Capture the cell that displays the provided text and extract its (X, Y) central coordinate. 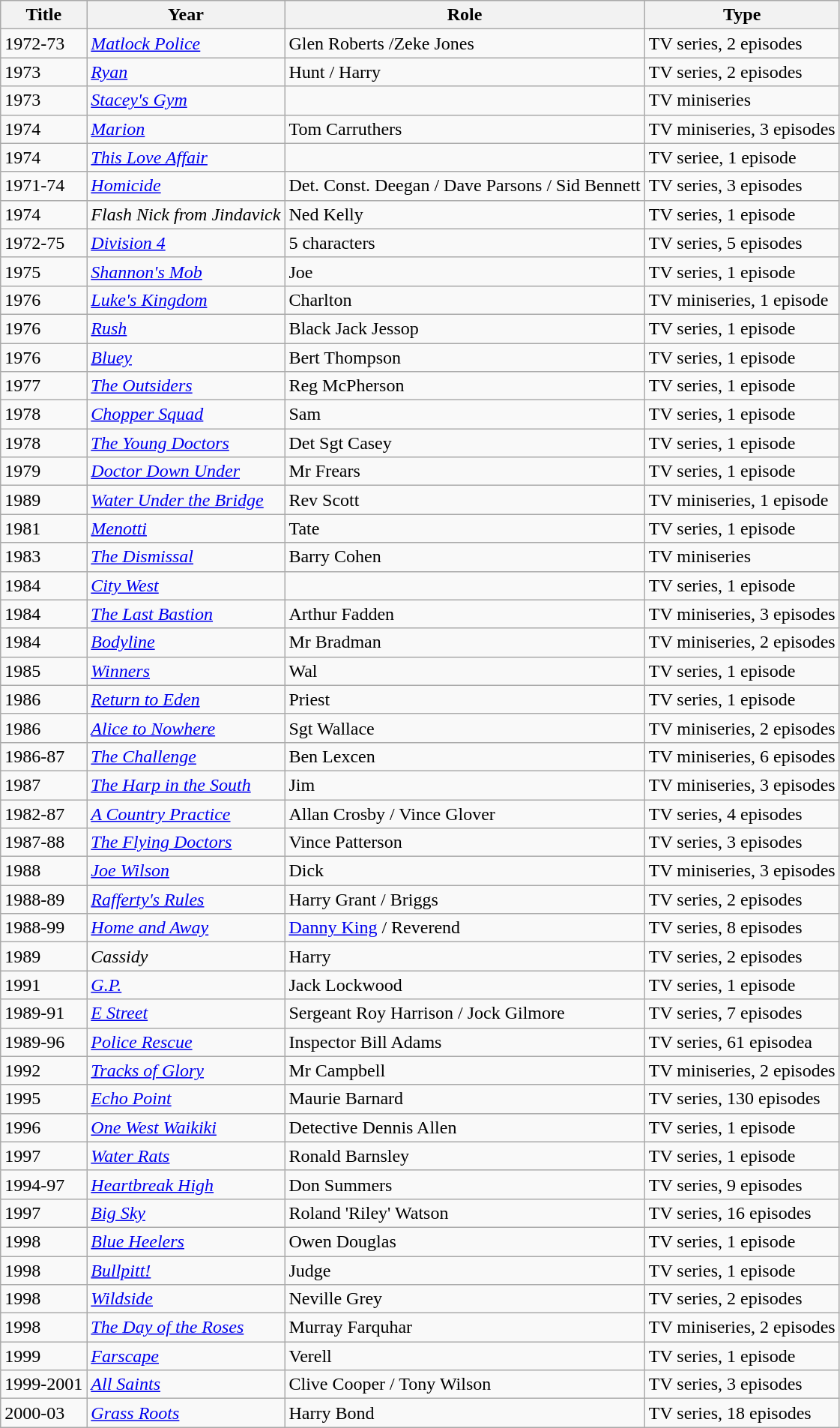
1989-91 (43, 1013)
Echo Point (186, 1099)
Rev Scott (465, 500)
Arthur Fadden (465, 614)
TV series, 5 episodes (742, 243)
The Outsiders (186, 386)
The Day of the Roses (186, 1328)
The Harp in the South (186, 785)
TV series, 4 episodes (742, 813)
Ronald Barnsley (465, 1156)
Matlock Police (186, 43)
Water Under the Bridge (186, 500)
Return to Eden (186, 699)
Water Rats (186, 1156)
Sam (465, 415)
Luke's Kingdom (186, 300)
Harry Bond (465, 1413)
1983 (43, 557)
Detective Dennis Allen (465, 1127)
Winners (186, 671)
Inspector Bill Adams (465, 1042)
1981 (43, 528)
Rafferty's Rules (186, 900)
TV series, 130 episodes (742, 1099)
All Saints (186, 1385)
1991 (43, 985)
Title (43, 15)
TV series, 61 episodea (742, 1042)
Blue Heelers (186, 1241)
Bluey (186, 358)
1988-89 (43, 900)
Wildside (186, 1299)
Mr Frears (465, 472)
The Last Bastion (186, 614)
Hunt / Harry (465, 72)
Shannon's Mob (186, 271)
Ben Lexcen (465, 756)
Glen Roberts /Zeke Jones (465, 43)
1999-2001 (43, 1385)
Bullpitt! (186, 1271)
This Love Affair (186, 157)
Maurie Barnard (465, 1099)
Vince Patterson (465, 843)
Role (465, 15)
1972-73 (43, 43)
1987-88 (43, 843)
Neville Grey (465, 1299)
Joe Wilson (186, 871)
Tracks of Glory (186, 1070)
1985 (43, 671)
Judge (465, 1271)
Bert Thompson (465, 358)
Det Sgt Casey (465, 443)
Heartbreak High (186, 1184)
Grass Roots (186, 1413)
1995 (43, 1099)
1994-97 (43, 1184)
Tate (465, 528)
5 characters (465, 243)
Chopper Squad (186, 415)
1987 (43, 785)
Harry Grant / Briggs (465, 900)
Mr Bradman (465, 642)
Doctor Down Under (186, 472)
Black Jack Jessop (465, 328)
Owen Douglas (465, 1241)
Clive Cooper / Tony Wilson (465, 1385)
1982-87 (43, 813)
The Challenge (186, 756)
Division 4 (186, 243)
Menotti (186, 528)
The Young Doctors (186, 443)
Harry (465, 956)
Type (742, 15)
TV series, 16 episodes (742, 1213)
Bodyline (186, 642)
TV series, 9 episodes (742, 1184)
Big Sky (186, 1213)
1989-96 (43, 1042)
Danny King / Reverend (465, 928)
1988-99 (43, 928)
Jack Lockwood (465, 985)
City West (186, 585)
Reg McPherson (465, 386)
Allan Crosby / Vince Glover (465, 813)
Farscape (186, 1356)
Barry Cohen (465, 557)
Home and Away (186, 928)
Jim (465, 785)
Don Summers (465, 1184)
G.P. (186, 985)
The Flying Doctors (186, 843)
1992 (43, 1070)
Mr Campbell (465, 1070)
TV series, 7 episodes (742, 1013)
Ryan (186, 72)
Charlton (465, 300)
Murray Farquhar (465, 1328)
1979 (43, 472)
TV series, 8 episodes (742, 928)
2000-03 (43, 1413)
Year (186, 15)
A Country Practice (186, 813)
Police Rescue (186, 1042)
The Dismissal (186, 557)
One West Waikiki (186, 1127)
1977 (43, 386)
Marion (186, 129)
Det. Const. Deegan / Dave Parsons / Sid Bennett (465, 186)
1988 (43, 871)
Flash Nick from Jindavick (186, 214)
Wal (465, 671)
Cassidy (186, 956)
Verell (465, 1356)
E Street (186, 1013)
Priest (465, 699)
Tom Carruthers (465, 129)
Dick (465, 871)
1975 (43, 271)
Sgt Wallace (465, 728)
1986-87 (43, 756)
Joe (465, 271)
1972-75 (43, 243)
Alice to Nowhere (186, 728)
1996 (43, 1127)
Homicide (186, 186)
TV miniseries, 6 episodes (742, 756)
1999 (43, 1356)
Stacey's Gym (186, 100)
1971-74 (43, 186)
Roland 'Riley' Watson (465, 1213)
Sergeant Roy Harrison / Jock Gilmore (465, 1013)
TV series, 18 episodes (742, 1413)
Ned Kelly (465, 214)
Rush (186, 328)
TV seriee, 1 episode (742, 157)
